Detect which cell encompasses the target text, then output its (X, Y) center coordinate. 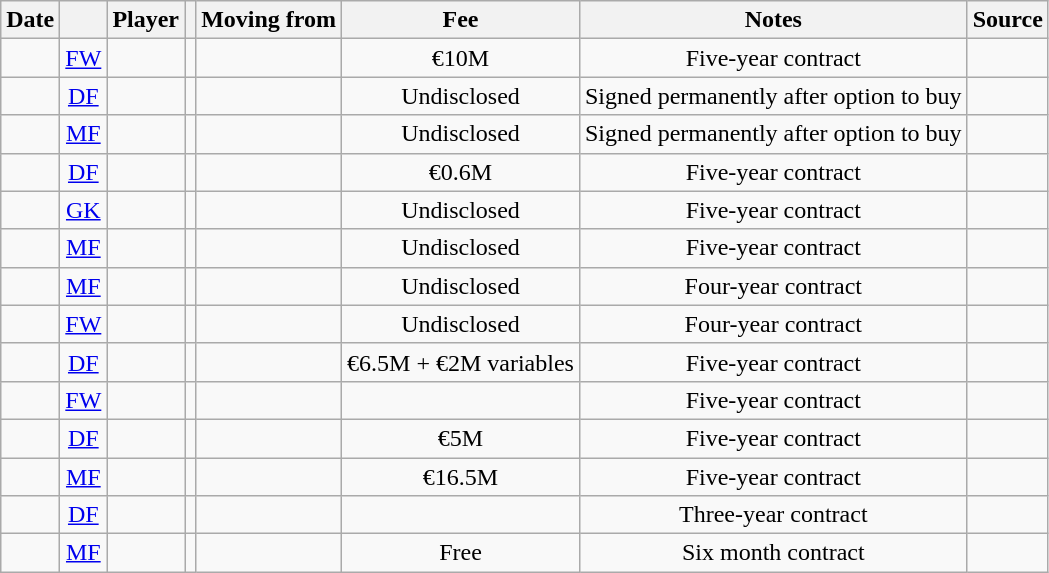
€6.5M + €2M variables (461, 362)
€0.6M (461, 172)
Source (1008, 20)
GK (84, 210)
Fee (461, 20)
Free (461, 553)
Player (146, 20)
Notes (773, 20)
Six month contract (773, 553)
€16.5M (461, 477)
Moving from (269, 20)
Date (30, 20)
€10M (461, 58)
Three-year contract (773, 515)
€5M (461, 438)
